Locate the cell with the specified text and output its [x, y] center coordinate. 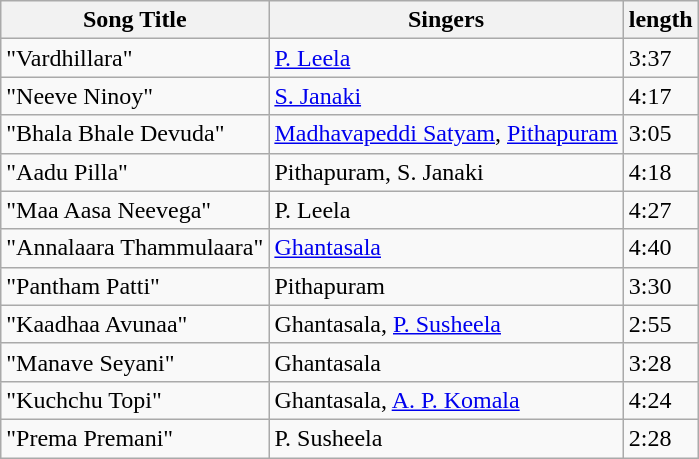
3:37 [660, 58]
"Maa Aasa Neevega" [135, 210]
Madhavapeddi Satyam, Pithapuram [446, 134]
P. Susheela [446, 438]
Song Title [135, 20]
"Vardhillara" [135, 58]
Singers [446, 20]
"Neeve Ninoy" [135, 96]
S. Janaki [446, 96]
2:28 [660, 438]
"Annalaara Thammulaara" [135, 248]
4:24 [660, 400]
Pithapuram [446, 286]
Pithapuram, S. Janaki [446, 172]
4:27 [660, 210]
3:28 [660, 362]
length [660, 20]
3:30 [660, 286]
4:18 [660, 172]
"Aadu Pilla" [135, 172]
2:55 [660, 324]
"Bhala Bhale Devuda" [135, 134]
"Kaadhaa Avunaa" [135, 324]
Ghantasala, P. Susheela [446, 324]
4:17 [660, 96]
4:40 [660, 248]
"Manave Seyani" [135, 362]
"Pantham Patti" [135, 286]
"Prema Premani" [135, 438]
Ghantasala, A. P. Komala [446, 400]
3:05 [660, 134]
"Kuchchu Topi" [135, 400]
